Pinpoint the cell where the given text exists, returning its (X, Y) midpoint coordinate. 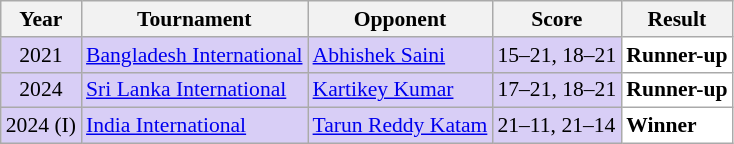
Year (41, 19)
2021 (41, 55)
India International (194, 126)
2024 (41, 90)
Winner (676, 126)
21–11, 21–14 (556, 126)
Abhishek Saini (400, 55)
Sri Lanka International (194, 90)
2024 (I) (41, 126)
Tarun Reddy Katam (400, 126)
15–21, 18–21 (556, 55)
Result (676, 19)
Score (556, 19)
Tournament (194, 19)
17–21, 18–21 (556, 90)
Bangladesh International (194, 55)
Opponent (400, 19)
Kartikey Kumar (400, 90)
